Return the [X, Y] coordinate for the center point of the cell that contains the specified text.  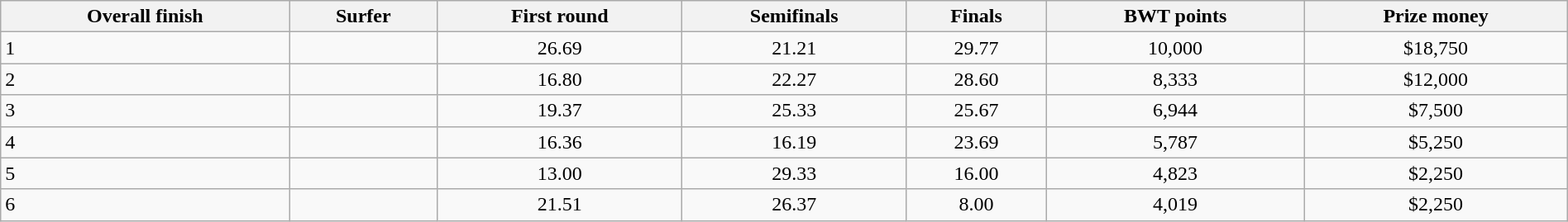
21.21 [794, 48]
$18,750 [1436, 48]
29.33 [794, 173]
1 [146, 48]
4,823 [1174, 173]
First round [560, 17]
2 [146, 79]
16.36 [560, 142]
6 [146, 205]
Surfer [364, 17]
5,787 [1174, 142]
5 [146, 173]
25.67 [977, 111]
29.77 [977, 48]
13.00 [560, 173]
8.00 [977, 205]
21.51 [560, 205]
19.37 [560, 111]
8,333 [1174, 79]
25.33 [794, 111]
$7,500 [1436, 111]
16.00 [977, 173]
Finals [977, 17]
26.69 [560, 48]
4,019 [1174, 205]
22.27 [794, 79]
Semifinals [794, 17]
23.69 [977, 142]
BWT points [1174, 17]
6,944 [1174, 111]
$12,000 [1436, 79]
28.60 [977, 79]
Prize money [1436, 17]
16.19 [794, 142]
26.37 [794, 205]
10,000 [1174, 48]
Overall finish [146, 17]
4 [146, 142]
16.80 [560, 79]
$5,250 [1436, 142]
3 [146, 111]
